Locate the cell with the specified text and output its (X, Y) center coordinate. 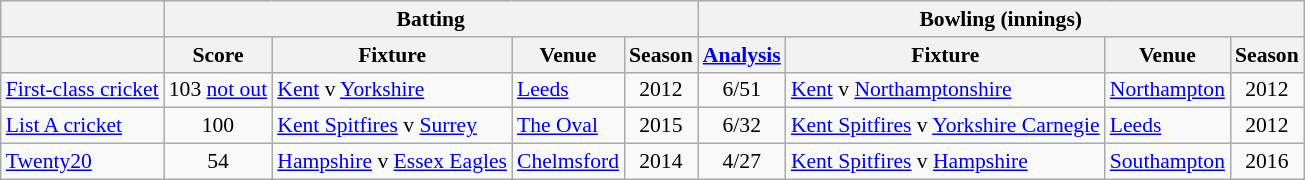
Kent v Yorkshire (392, 90)
6/32 (742, 126)
100 (218, 126)
Kent Spitfires v Surrey (392, 126)
4/27 (742, 162)
Southampton (1168, 162)
103 not out (218, 90)
Chelmsford (568, 162)
2014 (661, 162)
First-class cricket (82, 90)
54 (218, 162)
Kent Spitfires v Hampshire (946, 162)
6/51 (742, 90)
Kent v Northamptonshire (946, 90)
Hampshire v Essex Eagles (392, 162)
Twenty20 (82, 162)
2015 (661, 126)
Batting (431, 19)
The Oval (568, 126)
List A cricket (82, 126)
Kent Spitfires v Yorkshire Carnegie (946, 126)
Analysis (742, 55)
Score (218, 55)
2016 (1267, 162)
Northampton (1168, 90)
Bowling (innings) (1001, 19)
